Extract the (x, y) coordinate from the center of the cell holding the provided text.  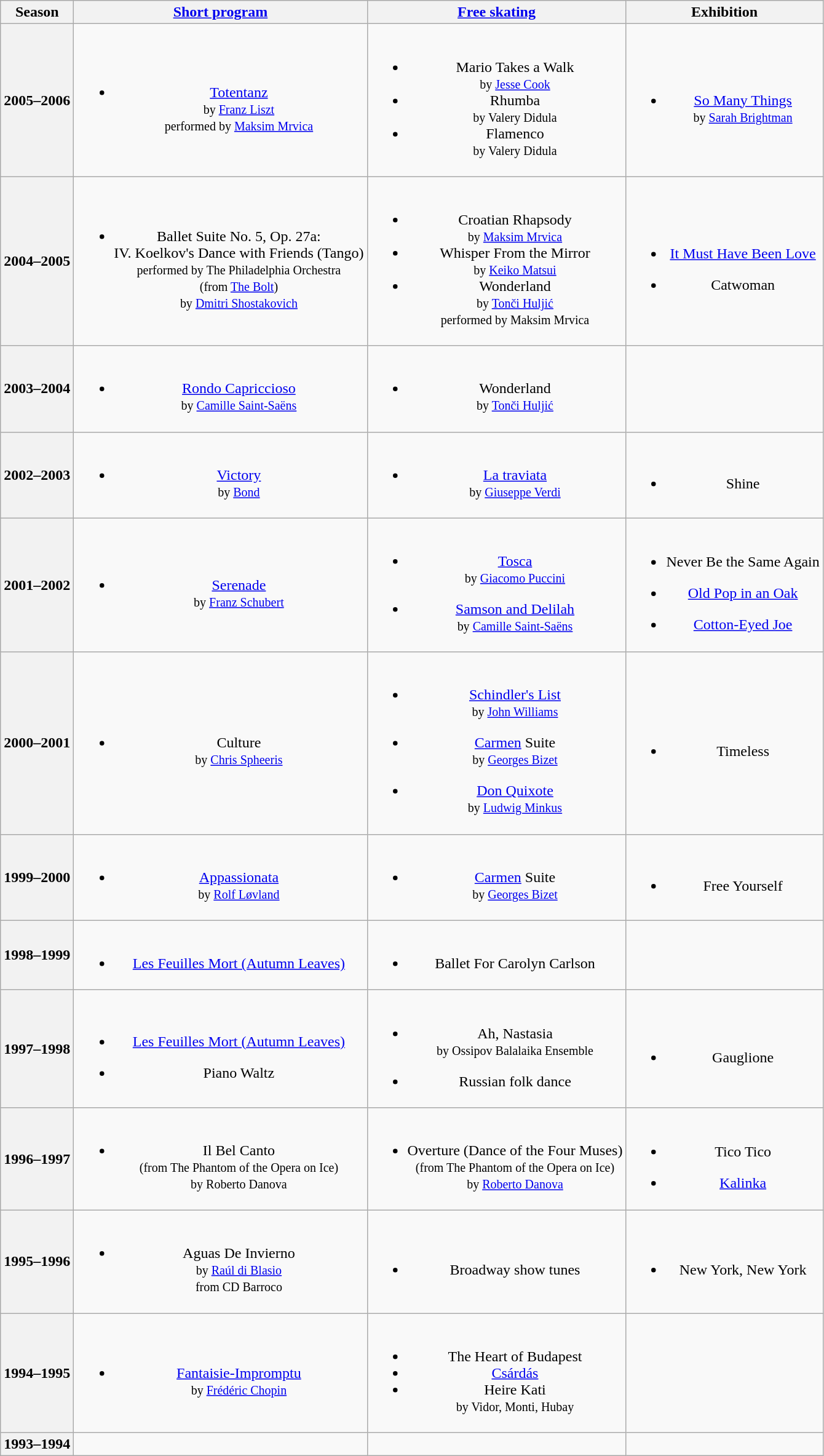
Wonderland by Tonči Huljić (497, 389)
1993–1994 (37, 1444)
Ah, Nastasia by Ossipov Balalaika Ensemble Russian folk dance (497, 1048)
1994–1995 (37, 1372)
Timeless (724, 743)
Il Bel Canto (from The Phantom of the Opera on Ice) by Roberto Danova (220, 1159)
Aguas De Invierno by Raúl di Blasio from CD Barroco (220, 1261)
It Must Have Been LoveCatwoman (724, 261)
Appassionata by Rolf Løvland (220, 877)
Mario Takes a Walk by Jesse Cook Rhumba by Valery Didula Flamenco by Valery Didula (497, 100)
Totentanz by Franz Liszt performed by Maksim Mrvica (220, 100)
La traviata by Giuseppe Verdi (497, 475)
Broadway show tunes (497, 1261)
Exhibition (724, 12)
Free skating (497, 12)
1998–1999 (37, 955)
1995–1996 (37, 1261)
Gauglione (724, 1048)
2005–2006 (37, 100)
2001–2002 (37, 585)
Tico TicoKalinka (724, 1159)
Schindler's List by John Williams Carmen Suite by Georges Bizet Don Quixote by Ludwig Minkus (497, 743)
Les Feuilles Mort (Autumn Leaves)Piano Waltz (220, 1048)
2004–2005 (37, 261)
Tosca by Giacomo Puccini Samson and Delilah by Camille Saint-Saëns (497, 585)
2002–2003 (37, 475)
Shine (724, 475)
Never Be the Same AgainOld Pop in an OakCotton-Eyed Joe (724, 585)
Les Feuilles Mort (Autumn Leaves) (220, 955)
Carmen Suite by Georges Bizet (497, 877)
The Heart of BudapestCsárdásHeire Kati by Vidor, Monti, Hubay (497, 1372)
2000–2001 (37, 743)
Ballet Suite No. 5, Op. 27a: IV. Koelkov's Dance with Friends (Tango) performed by The Philadelphia Orchestra (from The Bolt) by Dmitri Shostakovich (220, 261)
New York, New York (724, 1261)
2003–2004 (37, 389)
Croatian Rhapsody by Maksim Mrvica Whisper From the Mirror by Keiko Matsui Wonderland by Tonči Huljić performed by Maksim Mrvica (497, 261)
1997–1998 (37, 1048)
1999–2000 (37, 877)
Rondo Capriccioso by Camille Saint-Saëns (220, 389)
So Many Things by Sarah Brightman (724, 100)
Victory by Bond (220, 475)
Fantaisie-Impromptu by Frédéric Chopin (220, 1372)
Season (37, 12)
Overture (Dance of the Four Muses) (from The Phantom of the Opera on Ice) by Roberto Danova (497, 1159)
Culture by Chris Spheeris (220, 743)
Serenade by Franz Schubert (220, 585)
1996–1997 (37, 1159)
Ballet For Carolyn Carlson (497, 955)
Free Yourself (724, 877)
Short program (220, 12)
